Identify which cell holds the provided text, then report its [x, y] central coordinate. 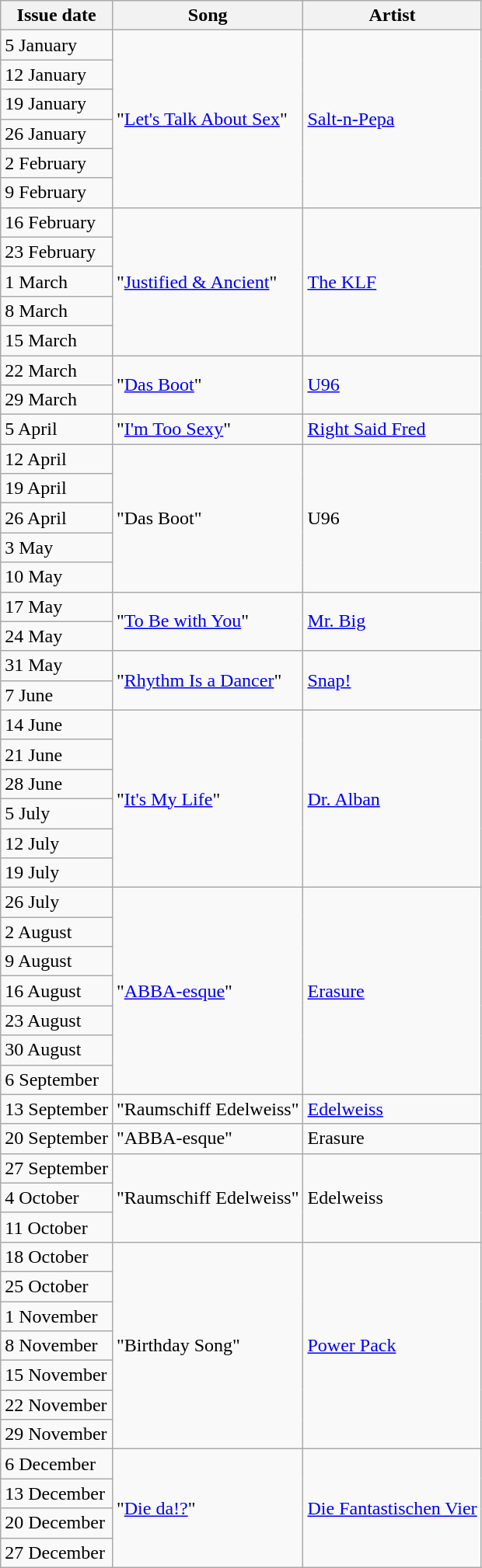
20 December [57, 1523]
20 September [57, 1139]
Right Said Fred [392, 429]
9 February [57, 193]
12 April [57, 459]
30 August [57, 1050]
Dr. Alban [392, 798]
29 March [57, 400]
"Let's Talk About Sex" [208, 119]
"It's My Life" [208, 798]
"Rhythm Is a Dancer" [208, 680]
21 June [57, 754]
1 March [57, 281]
14 June [57, 725]
"To Be with You" [208, 621]
1 November [57, 1316]
12 July [57, 843]
Snap! [392, 680]
23 February [57, 252]
5 July [57, 813]
6 December [57, 1464]
15 March [57, 340]
23 August [57, 1020]
The KLF [392, 281]
6 September [57, 1080]
26 July [57, 902]
19 January [57, 104]
Artist [392, 16]
19 July [57, 873]
26 January [57, 134]
27 December [57, 1552]
12 January [57, 75]
"Die da!?" [208, 1508]
Die Fantastischen Vier [392, 1508]
5 January [57, 45]
Issue date [57, 16]
"Birthday Song" [208, 1345]
29 November [57, 1434]
4 October [57, 1198]
24 May [57, 636]
13 September [57, 1109]
19 April [57, 488]
2 August [57, 932]
31 May [57, 666]
11 October [57, 1227]
"I'm Too Sexy" [208, 429]
3 May [57, 548]
26 April [57, 518]
7 June [57, 695]
18 October [57, 1257]
17 May [57, 607]
16 August [57, 991]
Song [208, 16]
9 August [57, 961]
22 March [57, 370]
13 December [57, 1493]
Salt-n-Pepa [392, 119]
Power Pack [392, 1345]
5 April [57, 429]
22 November [57, 1405]
"Justified & Ancient" [208, 281]
8 March [57, 311]
16 February [57, 222]
25 October [57, 1286]
28 June [57, 784]
15 November [57, 1375]
8 November [57, 1346]
Mr. Big [392, 621]
2 February [57, 163]
27 September [57, 1168]
10 May [57, 577]
